For the text-containing cell, return its midpoint in (X, Y) coordinate format. 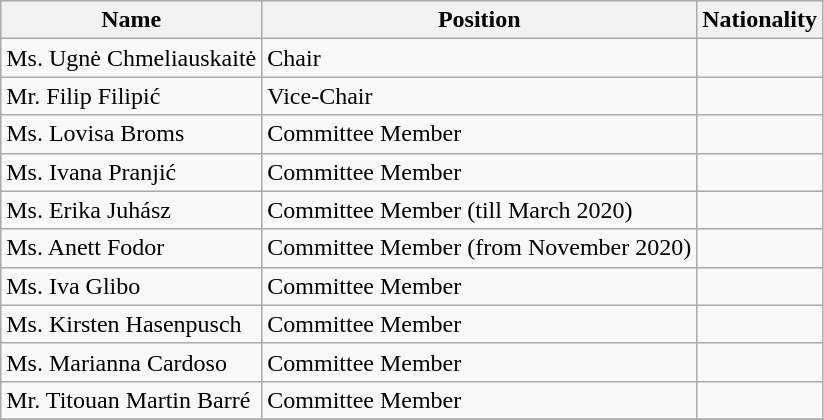
Nationality (760, 20)
Ms. Lovisa Broms (132, 134)
Ms. Anett Fodor (132, 248)
Position (480, 20)
Mr. Filip Filipić (132, 96)
Ms. Ugnė Chmeliauskaitė (132, 58)
Mr. Titouan Martin Barré (132, 400)
Ms. Kirsten Hasenpusch (132, 324)
Ms. Iva Glibo (132, 286)
Ms. Erika Juhász (132, 210)
Ms. Ivana Pranjić (132, 172)
Name (132, 20)
Chair (480, 58)
Committee Member (from November 2020) (480, 248)
Vice-Chair (480, 96)
Committee Member (till March 2020) (480, 210)
Ms. Marianna Cardoso (132, 362)
